Return [X, Y] of the center of cell containing provided text 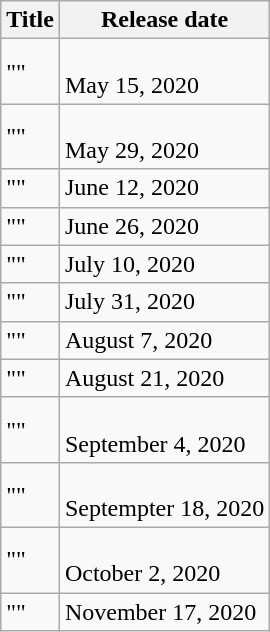
Release date [164, 20]
Title [30, 20]
May 29, 2020 [164, 136]
July 31, 2020 [164, 302]
June 12, 2020 [164, 188]
November 17, 2020 [164, 611]
July 10, 2020 [164, 264]
October 2, 2020 [164, 560]
August 7, 2020 [164, 340]
May 15, 2020 [164, 72]
September 4, 2020 [164, 430]
August 21, 2020 [164, 378]
June 26, 2020 [164, 226]
Septempter 18, 2020 [164, 494]
